Find where the given text appears and provide that cell's center as [X, Y] coordinate. 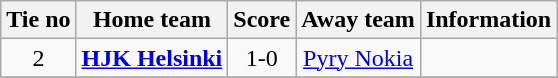
Score [262, 20]
1-0 [262, 58]
HJK Helsinki [152, 58]
2 [38, 58]
Pyry Nokia [358, 58]
Tie no [38, 20]
Home team [152, 20]
Away team [358, 20]
Information [488, 20]
